Return the [x, y] coordinate for the center point of the cell that contains the specified text.  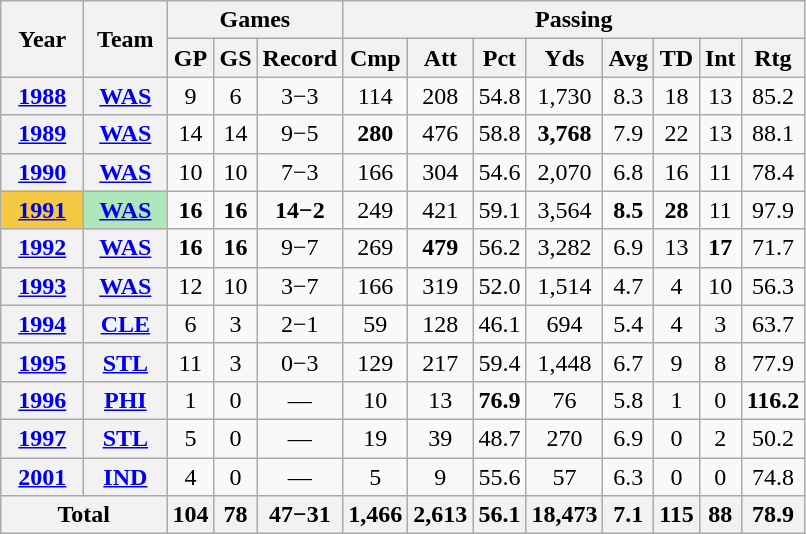
1994 [42, 324]
8.5 [628, 210]
56.3 [773, 286]
56.1 [500, 515]
76.9 [500, 400]
Rtg [773, 58]
78 [236, 515]
50.2 [773, 438]
2001 [42, 477]
Int [720, 58]
97.9 [773, 210]
1997 [42, 438]
3−7 [300, 286]
217 [440, 362]
63.7 [773, 324]
3,768 [564, 134]
7.9 [628, 134]
1996 [42, 400]
1995 [42, 362]
280 [376, 134]
12 [190, 286]
Cmp [376, 58]
39 [440, 438]
2,613 [440, 515]
5.8 [628, 400]
CLE [126, 324]
104 [190, 515]
3,564 [564, 210]
479 [440, 248]
IND [126, 477]
6.8 [628, 172]
54.6 [500, 172]
17 [720, 248]
1,466 [376, 515]
76 [564, 400]
3−3 [300, 96]
PHI [126, 400]
58.8 [500, 134]
14−2 [300, 210]
7−3 [300, 172]
2 [720, 438]
4.7 [628, 286]
77.9 [773, 362]
114 [376, 96]
Games [255, 20]
421 [440, 210]
28 [677, 210]
694 [564, 324]
129 [376, 362]
18,473 [564, 515]
1988 [42, 96]
6.7 [628, 362]
319 [440, 286]
59 [376, 324]
3,282 [564, 248]
115 [677, 515]
1991 [42, 210]
1,448 [564, 362]
78.4 [773, 172]
88 [720, 515]
GS [236, 58]
9−5 [300, 134]
1989 [42, 134]
5.4 [628, 324]
Avg [628, 58]
6.3 [628, 477]
85.2 [773, 96]
269 [376, 248]
52.0 [500, 286]
54.8 [500, 96]
208 [440, 96]
476 [440, 134]
Pct [500, 58]
56.2 [500, 248]
Yds [564, 58]
59.1 [500, 210]
1990 [42, 172]
8 [720, 362]
2,070 [564, 172]
Team [126, 39]
Att [440, 58]
22 [677, 134]
128 [440, 324]
304 [440, 172]
Passing [574, 20]
Total [84, 515]
47−31 [300, 515]
18 [677, 96]
0−3 [300, 362]
57 [564, 477]
7.1 [628, 515]
59.4 [500, 362]
19 [376, 438]
116.2 [773, 400]
249 [376, 210]
Year [42, 39]
GP [190, 58]
55.6 [500, 477]
1992 [42, 248]
8.3 [628, 96]
270 [564, 438]
48.7 [500, 438]
74.8 [773, 477]
78.9 [773, 515]
88.1 [773, 134]
1,514 [564, 286]
1,730 [564, 96]
TD [677, 58]
1993 [42, 286]
Record [300, 58]
9−7 [300, 248]
71.7 [773, 248]
46.1 [500, 324]
2−1 [300, 324]
